Output the [X, Y] coordinate of the center of the cell containing the given text.  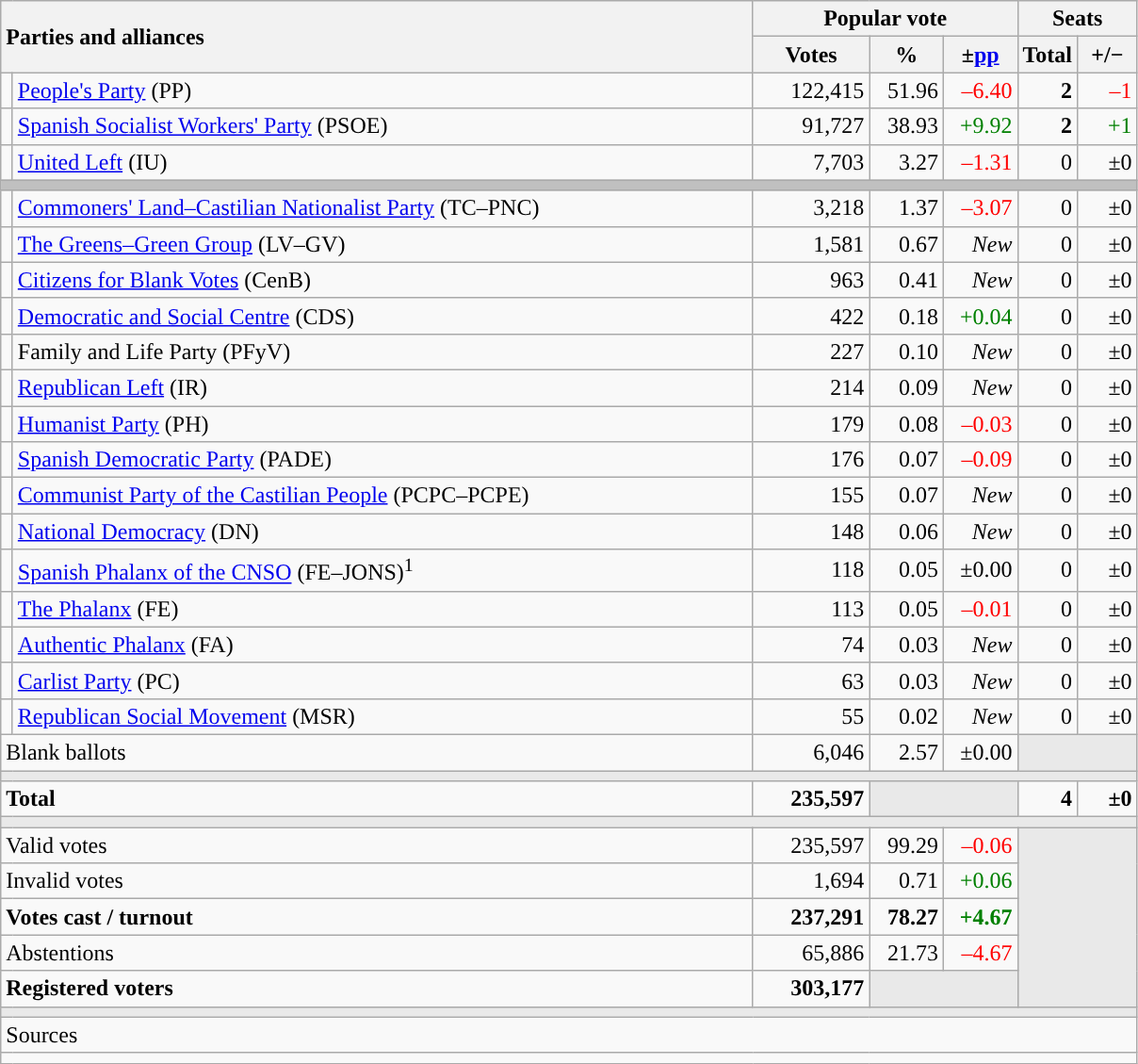
–1 [1108, 90]
0.41 [906, 280]
0.67 [906, 244]
+1 [1108, 126]
91,727 [811, 126]
The Greens–Green Group (LV–GV) [382, 244]
118 [811, 571]
Registered voters [377, 989]
55 [811, 716]
7,703 [811, 162]
963 [811, 280]
Authentic Phalanx (FA) [382, 645]
–0.01 [980, 609]
0.71 [906, 881]
Carlist Party (PC) [382, 680]
Communist Party of the Castilian People (PCPC–PCPE) [382, 496]
People's Party (PP) [382, 90]
0.02 [906, 716]
–3.07 [980, 208]
1,581 [811, 244]
38.93 [906, 126]
Republican Social Movement (MSR) [382, 716]
+/− [1108, 55]
303,177 [811, 989]
63 [811, 680]
Valid votes [377, 845]
237,291 [811, 917]
Democratic and Social Centre (CDS) [382, 316]
±pp [980, 55]
122,415 [811, 90]
Spanish Socialist Workers' Party (PSOE) [382, 126]
227 [811, 352]
Family and Life Party (PFyV) [382, 352]
% [906, 55]
Seats [1078, 19]
Spanish Phalanx of the CNSO (FE–JONS)1 [382, 571]
Sources [569, 1035]
National Democracy (DN) [382, 532]
Invalid votes [377, 881]
–0.03 [980, 423]
Votes [811, 55]
Citizens for Blank Votes (CenB) [382, 280]
+4.67 [980, 917]
2.57 [906, 753]
3.27 [906, 162]
+9.92 [980, 126]
+0.04 [980, 316]
–4.67 [980, 953]
4 [1048, 799]
99.29 [906, 845]
74 [811, 645]
Republican Left (IR) [382, 387]
21.73 [906, 953]
148 [811, 532]
1,694 [811, 881]
0.10 [906, 352]
+0.06 [980, 881]
Popular vote [886, 19]
0.08 [906, 423]
51.96 [906, 90]
0.06 [906, 532]
Humanist Party (PH) [382, 423]
78.27 [906, 917]
Spanish Democratic Party (PADE) [382, 460]
3,218 [811, 208]
–0.06 [980, 845]
179 [811, 423]
Abstentions [377, 953]
113 [811, 609]
United Left (IU) [382, 162]
Commoners' Land–Castilian Nationalist Party (TC–PNC) [382, 208]
The Phalanx (FE) [382, 609]
–6.40 [980, 90]
155 [811, 496]
6,046 [811, 753]
1.37 [906, 208]
176 [811, 460]
0.09 [906, 387]
Blank ballots [377, 753]
Votes cast / turnout [377, 917]
65,886 [811, 953]
–0.09 [980, 460]
214 [811, 387]
0.18 [906, 316]
–1.31 [980, 162]
422 [811, 316]
Parties and alliances [377, 37]
